Identify which cell holds the provided text, then report its [X, Y] central coordinate. 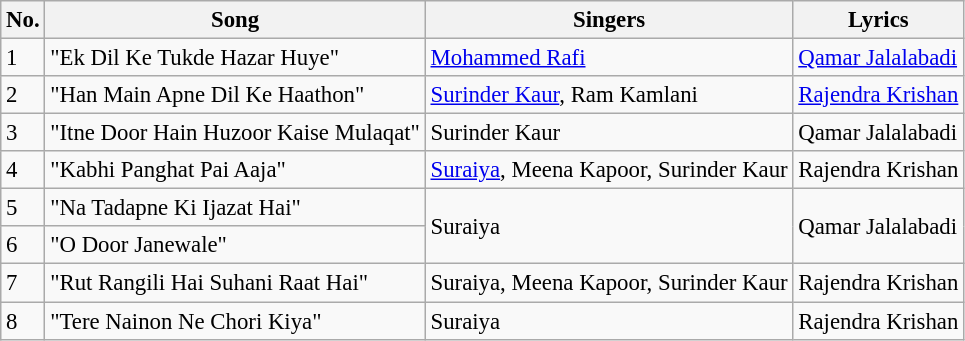
"Kabhi Panghat Pai Aaja" [235, 170]
6 [23, 245]
"Han Main Apne Dil Ke Haathon" [235, 95]
Mohammed Rafi [609, 58]
"O Door Janewale" [235, 245]
5 [23, 208]
Lyrics [878, 20]
4 [23, 170]
3 [23, 133]
"Tere Nainon Ne Chori Kiya" [235, 321]
Singers [609, 20]
2 [23, 95]
Surinder Kaur, Ram Kamlani [609, 95]
7 [23, 283]
"Rut Rangili Hai Suhani Raat Hai" [235, 283]
1 [23, 58]
8 [23, 321]
"Ek Dil Ke Tukde Hazar Huye" [235, 58]
Surinder Kaur [609, 133]
No. [23, 20]
"Itne Door Hain Huzoor Kaise Mulaqat" [235, 133]
"Na Tadapne Ki Ijazat Hai" [235, 208]
Song [235, 20]
